Return the (x, y) coordinate for the center point of the cell that contains the specified text.  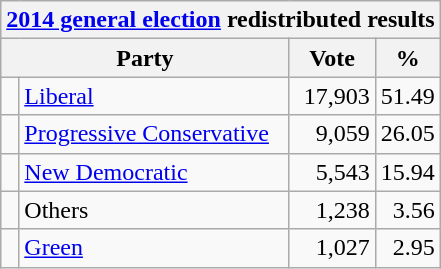
Liberal (154, 96)
17,903 (332, 96)
Party (145, 58)
2.95 (408, 248)
5,543 (332, 172)
51.49 (408, 96)
Others (154, 210)
Green (154, 248)
New Democratic (154, 172)
Vote (332, 58)
15.94 (408, 172)
9,059 (332, 134)
3.56 (408, 210)
2014 general election redistributed results (220, 20)
26.05 (408, 134)
1,027 (332, 248)
% (408, 58)
Progressive Conservative (154, 134)
1,238 (332, 210)
